From the cell containing the given text, extract its center point as (X, Y) coordinate. 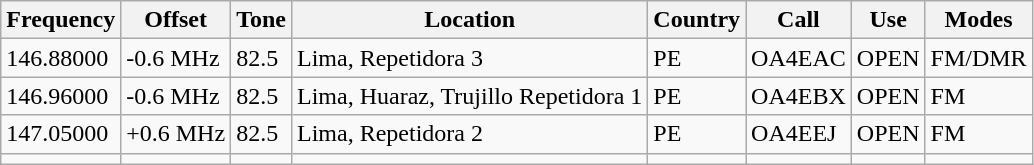
Use (888, 20)
Country (697, 20)
Lima, Repetidora 2 (469, 134)
Call (799, 20)
+0.6 MHz (176, 134)
OA4EAC (799, 58)
147.05000 (61, 134)
Frequency (61, 20)
Location (469, 20)
FM/DMR (978, 58)
Lima, Huaraz, Trujillo Repetidora 1 (469, 96)
OA4EEJ (799, 134)
OA4EBX (799, 96)
146.88000 (61, 58)
146.96000 (61, 96)
Lima, Repetidora 3 (469, 58)
Tone (262, 20)
Modes (978, 20)
Offset (176, 20)
